Output the [X, Y] coordinate of the center of the cell containing the given text.  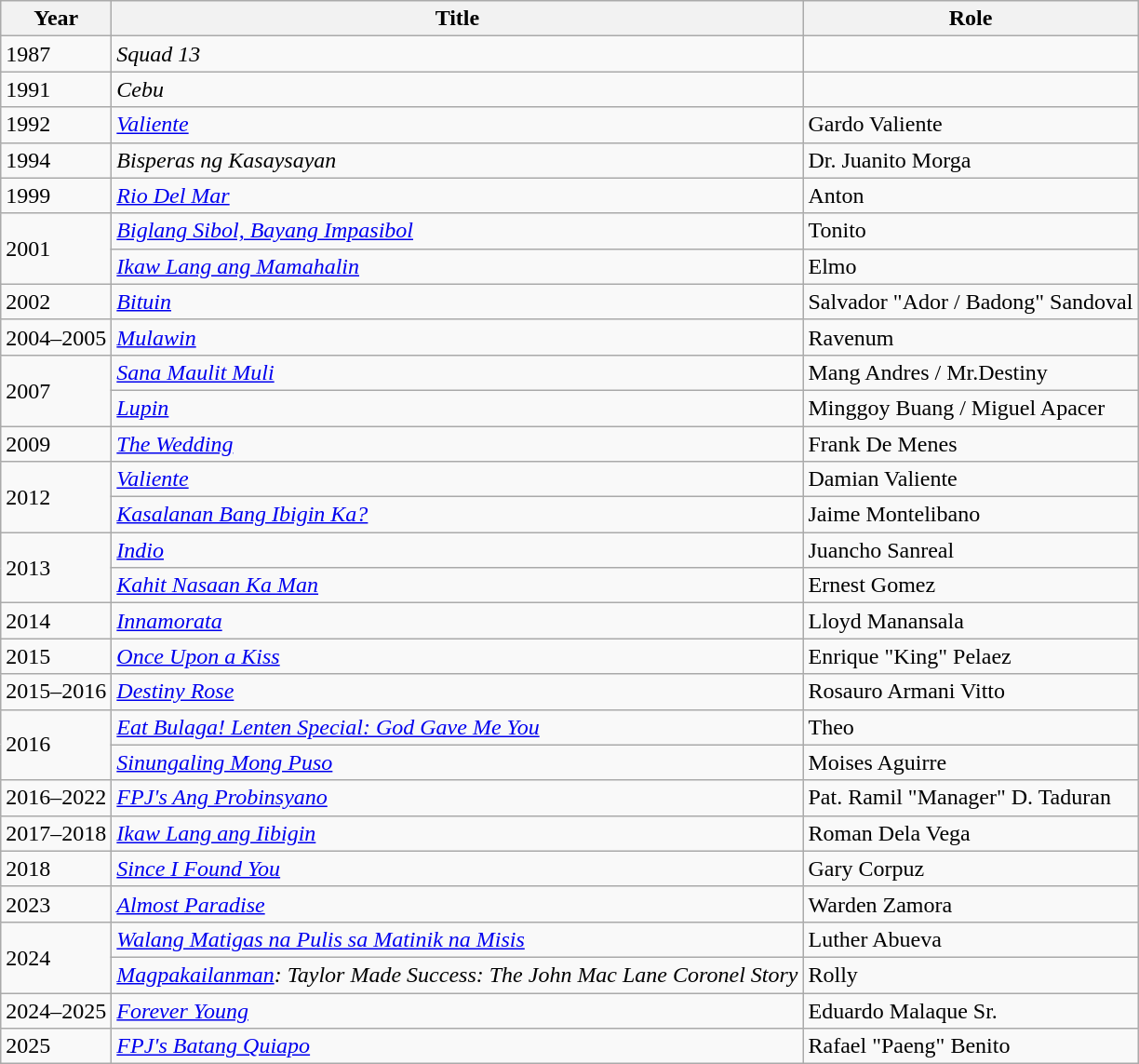
2007 [56, 390]
2015–2016 [56, 692]
Innamorata [458, 621]
Sinungaling Mong Puso [458, 762]
Mang Andres / Mr.Destiny [971, 372]
Jaime Montelibano [971, 515]
2016 [56, 745]
Elmo [971, 266]
Kahit Nasaan Ka Man [458, 586]
Frank De Menes [971, 444]
Salvador "Ador / Badong" Sandoval [971, 302]
Tonito [971, 231]
2023 [56, 904]
Mulawin [458, 337]
Magpakailanman: Taylor Made Success: The John Mac Lane Coronel Story [458, 975]
2017–2018 [56, 833]
2012 [56, 497]
Moises Aguirre [971, 762]
Gary Corpuz [971, 869]
Enrique "King" Pelaez [971, 656]
Year [56, 19]
Almost Paradise [458, 904]
Rio Del Mar [458, 195]
Warden Zamora [971, 904]
2001 [56, 249]
Roman Dela Vega [971, 833]
2014 [56, 621]
1987 [56, 54]
Sana Maulit Muli [458, 372]
Bituin [458, 302]
1994 [56, 160]
Since I Found You [458, 869]
2004–2005 [56, 337]
Juancho Sanreal [971, 550]
2024 [56, 957]
Ikaw Lang ang Mamahalin [458, 266]
Dr. Juanito Morga [971, 160]
Squad 13 [458, 54]
Pat. Ramil "Manager" D. Taduran [971, 798]
Walang Matigas na Pulis sa Matinik na Misis [458, 939]
Forever Young [458, 1010]
Ikaw Lang ang Iibigin [458, 833]
Theo [971, 727]
1991 [56, 89]
FPJ's Batang Quiapo [458, 1046]
2016–2022 [56, 798]
2018 [56, 869]
FPJ's Ang Probinsyano [458, 798]
2009 [56, 444]
Minggoy Buang / Miguel Apacer [971, 408]
2002 [56, 302]
Anton [971, 195]
Lupin [458, 408]
Eat Bulaga! Lenten Special: God Gave Me You [458, 727]
2015 [56, 656]
Once Upon a Kiss [458, 656]
Biglang Sibol, Bayang Impasibol [458, 231]
Ernest Gomez [971, 586]
Rosauro Armani Vitto [971, 692]
Indio [458, 550]
Damian Valiente [971, 479]
Kasalanan Bang Ibigin Ka? [458, 515]
Ravenum [971, 337]
Bisperas ng Kasaysayan [458, 160]
Lloyd Manansala [971, 621]
Eduardo Malaque Sr. [971, 1010]
Rolly [971, 975]
2025 [56, 1046]
Rafael "Paeng" Benito [971, 1046]
Destiny Rose [458, 692]
Gardo Valiente [971, 125]
2024–2025 [56, 1010]
Cebu [458, 89]
1992 [56, 125]
The Wedding [458, 444]
1999 [56, 195]
Luther Abueva [971, 939]
2013 [56, 568]
Role [971, 19]
Title [458, 19]
